From the cell containing the given text, extract its center point as [X, Y] coordinate. 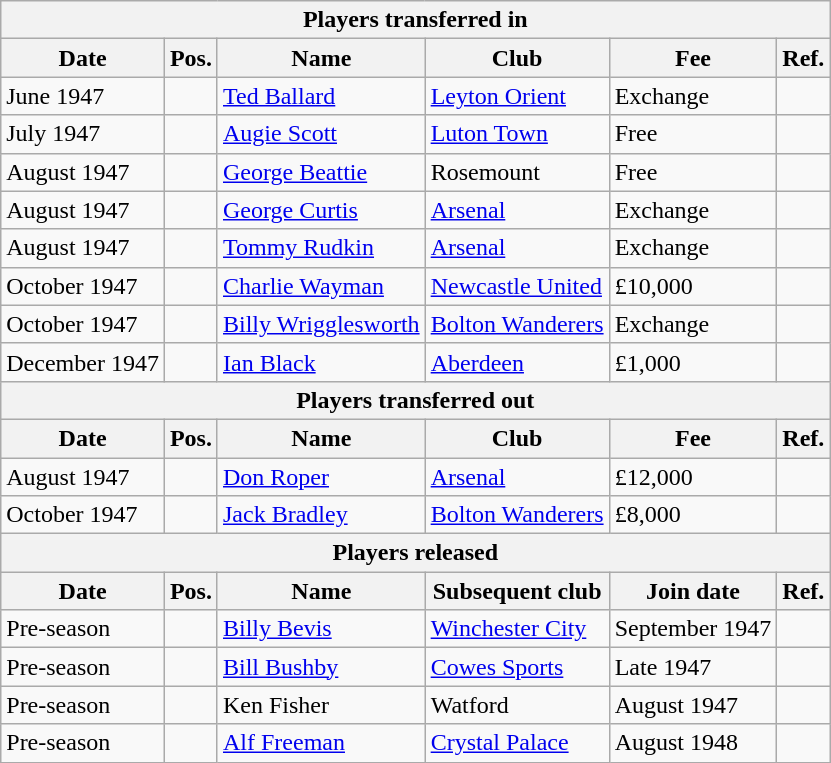
Watford [517, 705]
Winchester City [517, 629]
August 1948 [693, 743]
Don Roper [321, 477]
George Beattie [321, 172]
June 1947 [83, 96]
Aberdeen [517, 362]
Ken Fisher [321, 705]
£1,000 [693, 362]
Luton Town [517, 134]
September 1947 [693, 629]
£8,000 [693, 515]
July 1947 [83, 134]
Augie Scott [321, 134]
Crystal Palace [517, 743]
Cowes Sports [517, 667]
£12,000 [693, 477]
Players released [416, 553]
Leyton Orient [517, 96]
Bill Bushby [321, 667]
Alf Freeman [321, 743]
Players transferred in [416, 20]
Jack Bradley [321, 515]
Late 1947 [693, 667]
Billy Bevis [321, 629]
December 1947 [83, 362]
Players transferred out [416, 400]
Subsequent club [517, 591]
Rosemount [517, 172]
George Curtis [321, 210]
£10,000 [693, 286]
Charlie Wayman [321, 286]
Tommy Rudkin [321, 248]
Ian Black [321, 362]
Billy Wrigglesworth [321, 324]
Join date [693, 591]
Newcastle United [517, 286]
Ted Ballard [321, 96]
